Return (X, Y) of the center of cell containing provided text 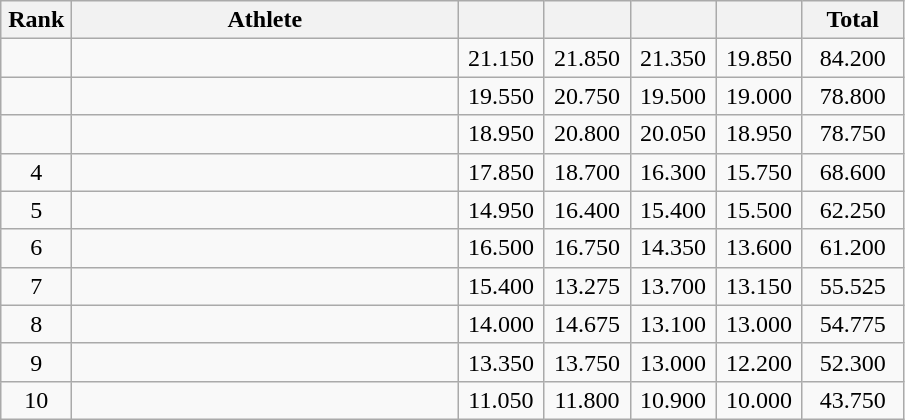
Athlete (265, 20)
55.525 (852, 286)
13.700 (673, 286)
21.350 (673, 58)
10 (36, 400)
14.350 (673, 248)
62.250 (852, 210)
78.750 (852, 134)
17.850 (501, 172)
13.600 (759, 248)
16.750 (587, 248)
14.675 (587, 324)
19.000 (759, 96)
19.500 (673, 96)
Total (852, 20)
9 (36, 362)
19.850 (759, 58)
16.500 (501, 248)
15.500 (759, 210)
18.700 (587, 172)
6 (36, 248)
13.750 (587, 362)
8 (36, 324)
7 (36, 286)
11.800 (587, 400)
54.775 (852, 324)
68.600 (852, 172)
20.800 (587, 134)
13.275 (587, 286)
20.050 (673, 134)
21.150 (501, 58)
12.200 (759, 362)
52.300 (852, 362)
Rank (36, 20)
11.050 (501, 400)
15.750 (759, 172)
10.000 (759, 400)
78.800 (852, 96)
16.400 (587, 210)
14.000 (501, 324)
5 (36, 210)
61.200 (852, 248)
4 (36, 172)
84.200 (852, 58)
13.100 (673, 324)
20.750 (587, 96)
16.300 (673, 172)
10.900 (673, 400)
14.950 (501, 210)
43.750 (852, 400)
21.850 (587, 58)
13.150 (759, 286)
19.550 (501, 96)
13.350 (501, 362)
